Output the [X, Y] coordinate of the center of the cell containing the given text.  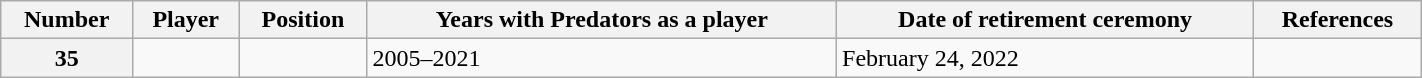
Years with Predators as a player [602, 20]
Position [303, 20]
Player [186, 20]
February 24, 2022 [1046, 58]
2005–2021 [602, 58]
35 [67, 58]
References [1338, 20]
Number [67, 20]
Date of retirement ceremony [1046, 20]
